Capture the cell that displays the provided text and extract its [x, y] central coordinate. 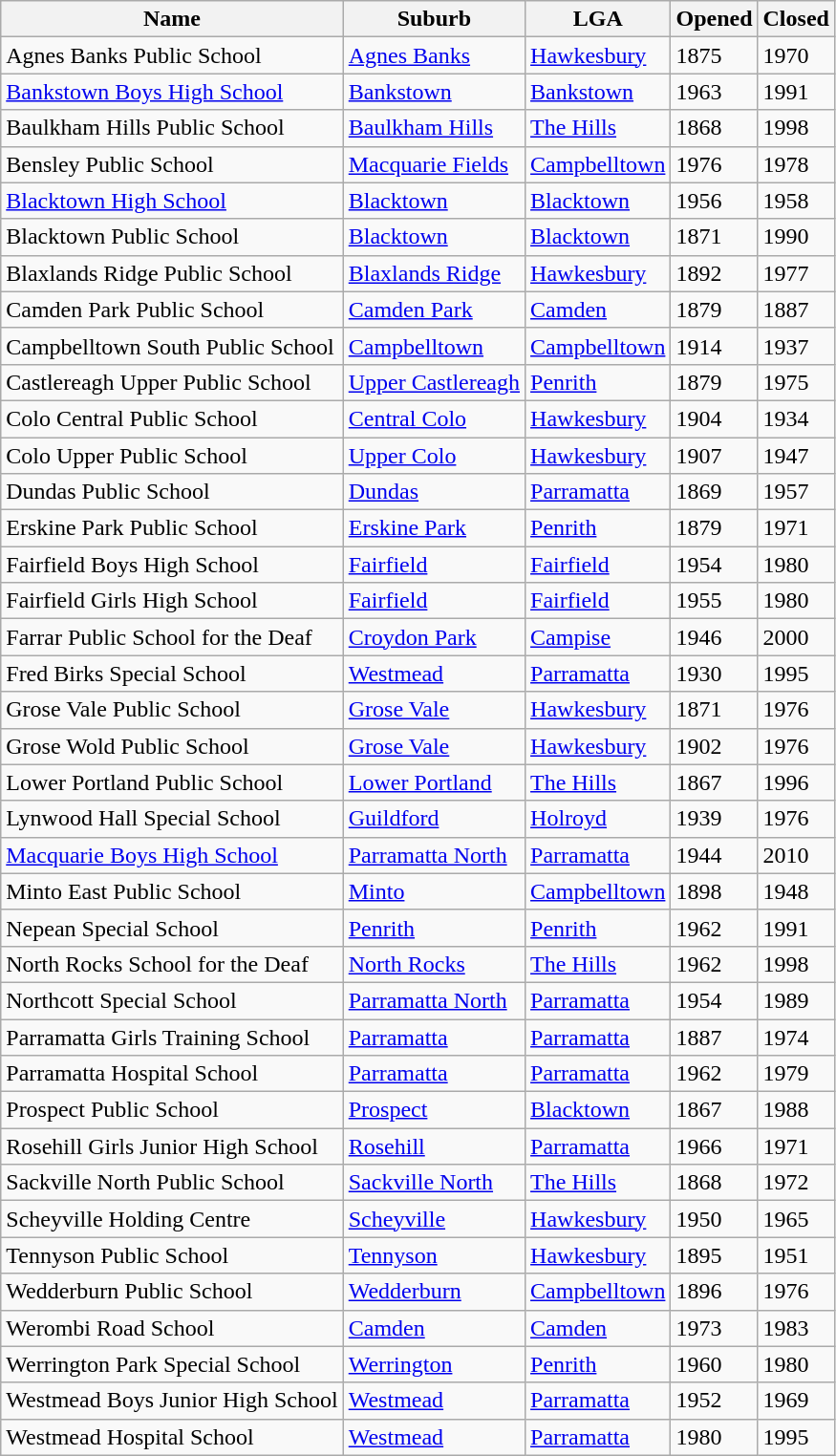
1898 [715, 891]
Blaxlands Ridge [434, 273]
1972 [796, 1183]
1983 [796, 1328]
Werrington [434, 1364]
Farrar Public School for the Deaf [172, 637]
Holroyd [598, 819]
Werombi Road School [172, 1328]
Central Colo [434, 418]
Opened [715, 19]
Campbelltown South Public School [172, 346]
1951 [796, 1255]
1969 [796, 1401]
Colo Central Public School [172, 418]
Campise [598, 637]
Colo Upper Public School [172, 456]
1978 [796, 164]
Agnes Banks [434, 55]
1965 [796, 1219]
Grose Wold Public School [172, 746]
Erskine Park Public School [172, 528]
Scheyville Holding Centre [172, 1219]
1904 [715, 418]
Dundas Public School [172, 492]
Suburb [434, 19]
Camden Park [434, 310]
Agnes Banks Public School [172, 55]
1952 [715, 1401]
2010 [796, 855]
1948 [796, 891]
Macquarie Fields [434, 164]
1937 [796, 346]
1947 [796, 456]
Westmead Hospital School [172, 1437]
Parramatta Hospital School [172, 1074]
Closed [796, 19]
1960 [715, 1364]
1996 [796, 782]
Name [172, 19]
1970 [796, 55]
Fairfield Boys High School [172, 565]
1892 [715, 273]
Northcott Special School [172, 1000]
Guildford [434, 819]
1950 [715, 1219]
Sackville North [434, 1183]
Werrington Park Special School [172, 1364]
Bensley Public School [172, 164]
1914 [715, 346]
1902 [715, 746]
1875 [715, 55]
LGA [598, 19]
Camden Park Public School [172, 310]
Dundas [434, 492]
Baulkham Hills Public School [172, 128]
1974 [796, 1037]
1990 [796, 237]
Blacktown High School [172, 201]
Blacktown Public School [172, 237]
1895 [715, 1255]
Scheyville [434, 1219]
1988 [796, 1110]
2000 [796, 637]
Blaxlands Ridge Public School [172, 273]
Castlereagh Upper Public School [172, 382]
Fairfield Girls High School [172, 601]
1963 [715, 92]
1973 [715, 1328]
Rosehill Girls Junior High School [172, 1146]
Westmead Boys Junior High School [172, 1401]
Erskine Park [434, 528]
Wedderburn Public School [172, 1292]
1958 [796, 201]
Grose Vale Public School [172, 710]
Upper Castlereagh [434, 382]
Upper Colo [434, 456]
1930 [715, 674]
North Rocks [434, 964]
1989 [796, 1000]
1934 [796, 418]
Tennyson [434, 1255]
Sackville North Public School [172, 1183]
Rosehill [434, 1146]
Tennyson Public School [172, 1255]
1896 [715, 1292]
Parramatta Girls Training School [172, 1037]
Croydon Park [434, 637]
1966 [715, 1146]
Lower Portland Public School [172, 782]
1957 [796, 492]
1975 [796, 382]
Baulkham Hills [434, 128]
1979 [796, 1074]
Fred Birks Special School [172, 674]
1946 [715, 637]
1907 [715, 456]
Macquarie Boys High School [172, 855]
Lynwood Hall Special School [172, 819]
Minto East Public School [172, 891]
1977 [796, 273]
Lower Portland [434, 782]
1955 [715, 601]
Minto [434, 891]
1956 [715, 201]
North Rocks School for the Deaf [172, 964]
Wedderburn [434, 1292]
Prospect Public School [172, 1110]
Nepean Special School [172, 928]
Prospect [434, 1110]
Bankstown Boys High School [172, 92]
1939 [715, 819]
1944 [715, 855]
1869 [715, 492]
